From the cell containing the given text, extract its center point as (x, y) coordinate. 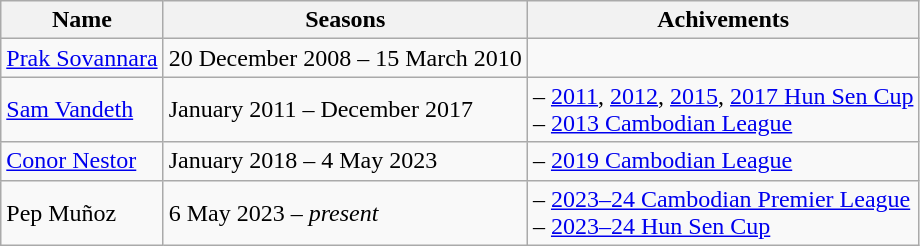
– 2019 Cambodian League (723, 161)
Sam Vandeth (82, 110)
Pep Muñoz (82, 212)
– 2023–24 Cambodian Premier League– 2023–24 Hun Sen Cup (723, 212)
Name (82, 20)
Achivements (723, 20)
January 2011 – December 2017 (345, 110)
Prak Sovannara (82, 58)
20 December 2008 – 15 March 2010 (345, 58)
Seasons (345, 20)
– 2011, 2012, 2015, 2017 Hun Sen Cup– 2013 Cambodian League (723, 110)
January 2018 – 4 May 2023 (345, 161)
6 May 2023 – present (345, 212)
Conor Nestor (82, 161)
